Scan for the cell matching the given text and deliver its [x, y] coordinate at center. 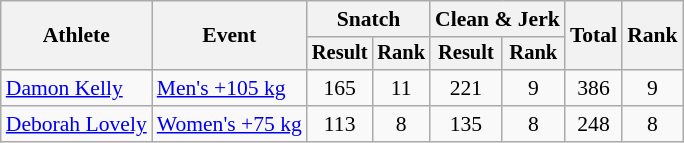
113 [340, 124]
Women's +75 kg [230, 124]
Event [230, 36]
165 [340, 88]
Men's +105 kg [230, 88]
Snatch [368, 19]
Deborah Lovely [76, 124]
221 [466, 88]
Athlete [76, 36]
135 [466, 124]
Clean & Jerk [498, 19]
Damon Kelly [76, 88]
386 [594, 88]
11 [401, 88]
Total [594, 36]
248 [594, 124]
